Locate the cell with the specified text and output its [x, y] center coordinate. 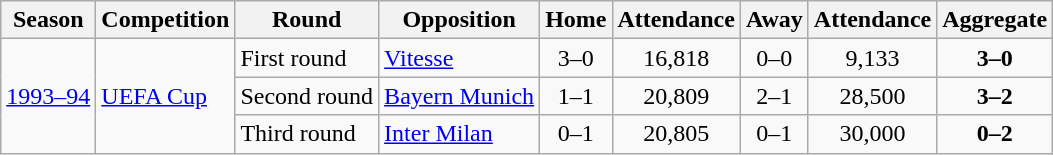
Inter Milan [460, 134]
16,818 [676, 58]
0–0 [774, 58]
Competition [166, 20]
28,500 [872, 96]
Opposition [460, 20]
2–1 [774, 96]
Third round [307, 134]
Second round [307, 96]
20,805 [676, 134]
Away [774, 20]
30,000 [872, 134]
3–2 [995, 96]
Bayern Munich [460, 96]
Home [576, 20]
1993–94 [48, 96]
UEFA Cup [166, 96]
0–2 [995, 134]
20,809 [676, 96]
First round [307, 58]
Vitesse [460, 58]
Round [307, 20]
Aggregate [995, 20]
Season [48, 20]
1–1 [576, 96]
9,133 [872, 58]
